Scan for the cell matching the given text and deliver its [x, y] coordinate at center. 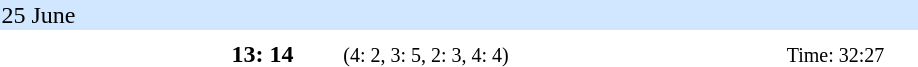
25 June [459, 15]
